From the cell containing the given text, extract its center point as [x, y] coordinate. 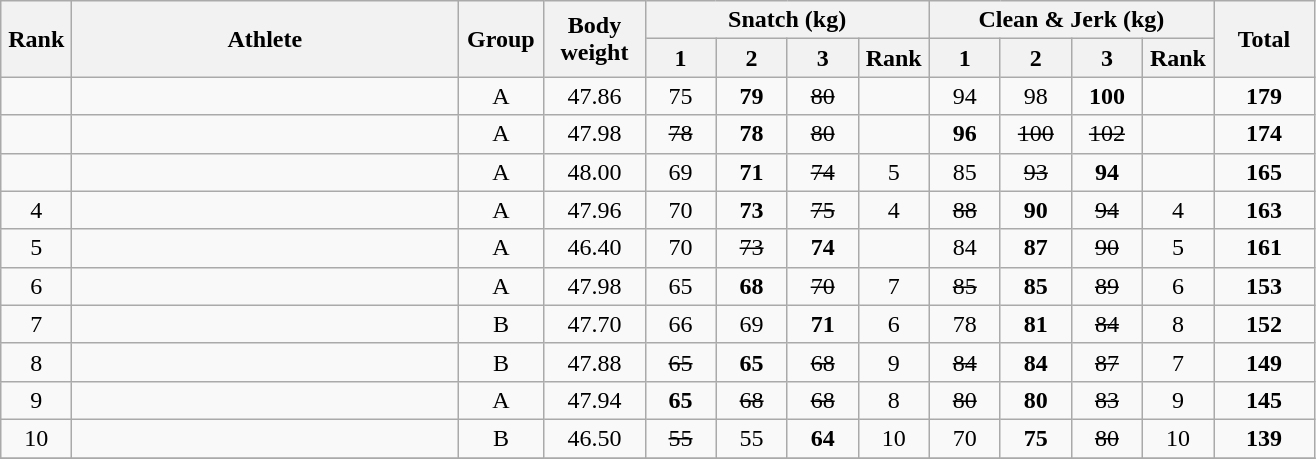
81 [1036, 324]
98 [1036, 96]
93 [1036, 172]
Athlete [265, 39]
47.94 [594, 400]
149 [1264, 362]
83 [1106, 400]
48.00 [594, 172]
64 [822, 438]
Group [501, 39]
47.86 [594, 96]
46.50 [594, 438]
139 [1264, 438]
152 [1264, 324]
Snatch (kg) [787, 20]
88 [964, 210]
Total [1264, 39]
89 [1106, 286]
179 [1264, 96]
46.40 [594, 248]
165 [1264, 172]
96 [964, 134]
66 [680, 324]
102 [1106, 134]
47.88 [594, 362]
Clean & Jerk (kg) [1071, 20]
47.70 [594, 324]
145 [1264, 400]
47.96 [594, 210]
79 [752, 96]
163 [1264, 210]
153 [1264, 286]
174 [1264, 134]
Body weight [594, 39]
161 [1264, 248]
